Extract the (X, Y) coordinate from the center of the cell holding the provided text.  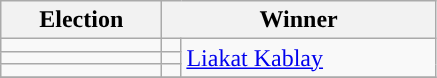
Liakat Kablay (308, 58)
Election (82, 20)
Winner (299, 20)
